Determine the (X, Y) coordinate at the center of the cell enclosing the given text.  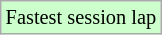
Fastest session lap (81, 17)
